From the cell containing the given text, extract its center point as [X, Y] coordinate. 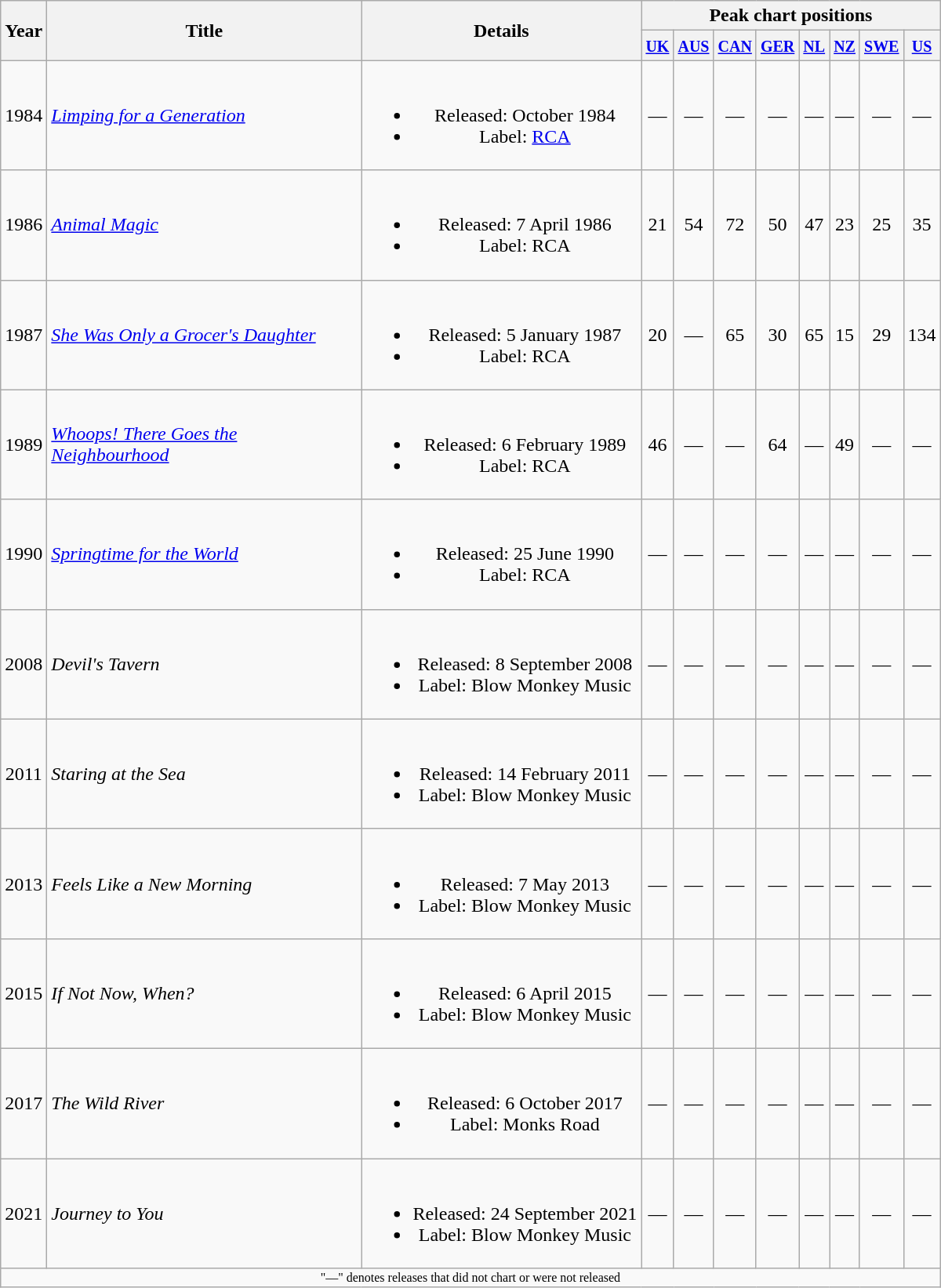
Animal Magic [204, 225]
50 [777, 225]
If Not Now, When? [204, 993]
Released: 5 January 1987Label: RCA [502, 335]
1989 [24, 444]
US [922, 45]
Devil's Tavern [204, 664]
21 [657, 225]
15 [845, 335]
23 [845, 225]
Released: 6 April 2015Label: Blow Monkey Music [502, 993]
2011 [24, 774]
72 [735, 225]
1987 [24, 335]
2017 [24, 1103]
54 [693, 225]
SWE [881, 45]
1986 [24, 225]
2013 [24, 883]
47 [814, 225]
29 [881, 335]
Journey to You [204, 1214]
35 [922, 225]
2021 [24, 1214]
Released: 24 September 2021Label: Blow Monkey Music [502, 1214]
2015 [24, 993]
Released: 6 October 2017Label: Monks Road [502, 1103]
AUS [693, 45]
NZ [845, 45]
She Was Only a Grocer's Daughter [204, 335]
30 [777, 335]
46 [657, 444]
1990 [24, 554]
Released: 7 May 2013Label: Blow Monkey Music [502, 883]
2008 [24, 664]
49 [845, 444]
The Wild River [204, 1103]
Limping for a Generation [204, 115]
Released: 25 June 1990Label: RCA [502, 554]
Feels Like a New Morning [204, 883]
Springtime for the World [204, 554]
Released: 7 April 1986Label: RCA [502, 225]
"—" denotes releases that did not chart or were not released [470, 1278]
25 [881, 225]
CAN [735, 45]
1984 [24, 115]
Released: October 1984Label: RCA [502, 115]
Released: 6 February 1989Label: RCA [502, 444]
134 [922, 335]
Title [204, 31]
NL [814, 45]
Whoops! There Goes the Neighbourhood [204, 444]
Released: 14 February 2011Label: Blow Monkey Music [502, 774]
GER [777, 45]
Peak chart positions [790, 16]
Year [24, 31]
Details [502, 31]
UK [657, 45]
64 [777, 444]
Staring at the Sea [204, 774]
20 [657, 335]
Released: 8 September 2008Label: Blow Monkey Music [502, 664]
